Return the [X, Y] coordinate for the center point of the cell that contains the specified text.  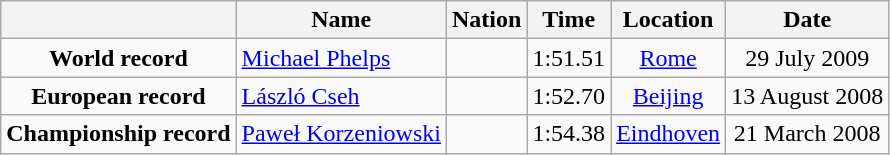
Rome [668, 58]
World record [118, 58]
Paweł Korzeniowski [341, 134]
1:52.70 [569, 96]
Championship record [118, 134]
1:51.51 [569, 58]
Eindhoven [668, 134]
Michael Phelps [341, 58]
Nation [486, 20]
13 August 2008 [808, 96]
21 March 2008 [808, 134]
László Cseh [341, 96]
European record [118, 96]
Date [808, 20]
29 July 2009 [808, 58]
Time [569, 20]
1:54.38 [569, 134]
Location [668, 20]
Beijing [668, 96]
Name [341, 20]
